Return (X, Y) of the center of cell containing provided text 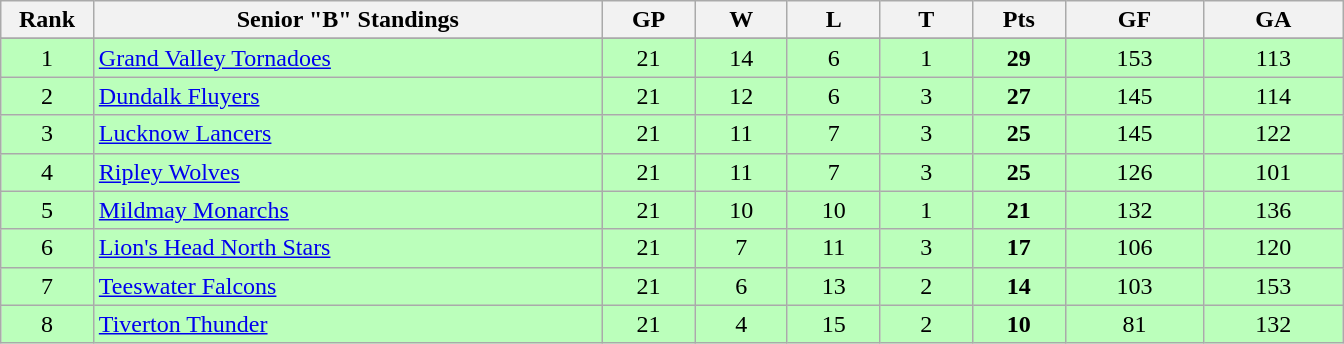
126 (1134, 172)
L (834, 20)
Pts (1020, 20)
Rank (48, 20)
Lion's Head North Stars (348, 248)
81 (1134, 324)
122 (1274, 134)
Mildmay Monarchs (348, 210)
12 (742, 96)
29 (1020, 58)
103 (1134, 286)
GF (1134, 20)
Teeswater Falcons (348, 286)
Ripley Wolves (348, 172)
Dundalk Fluyers (348, 96)
120 (1274, 248)
GA (1274, 20)
Tiverton Thunder (348, 324)
15 (834, 324)
17 (1020, 248)
27 (1020, 96)
Grand Valley Tornadoes (348, 58)
136 (1274, 210)
8 (48, 324)
113 (1274, 58)
13 (834, 286)
114 (1274, 96)
Lucknow Lancers (348, 134)
W (742, 20)
106 (1134, 248)
GP (648, 20)
101 (1274, 172)
Senior "B" Standings (348, 20)
5 (48, 210)
T (926, 20)
